Pinpoint the cell where the given text exists, returning its (X, Y) midpoint coordinate. 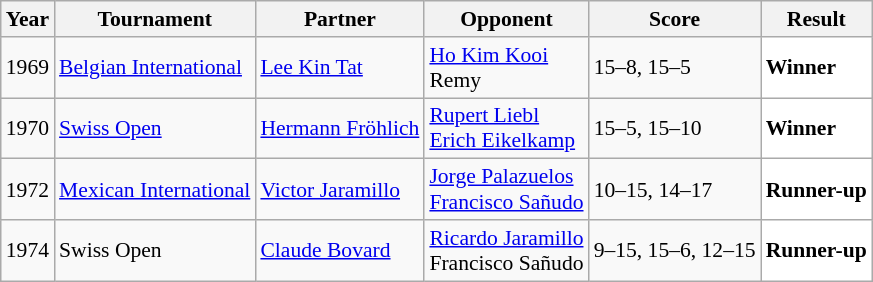
Score (675, 19)
1969 (28, 68)
Result (816, 19)
Jorge Palazuelos Francisco Sañudo (506, 190)
9–15, 15–6, 12–15 (675, 250)
1974 (28, 250)
Ho Kim Kooi Remy (506, 68)
Victor Jaramillo (340, 190)
Lee Kin Tat (340, 68)
10–15, 14–17 (675, 190)
15–5, 15–10 (675, 128)
Claude Bovard (340, 250)
15–8, 15–5 (675, 68)
Partner (340, 19)
Tournament (154, 19)
Year (28, 19)
Opponent (506, 19)
Ricardo Jaramillo Francisco Sañudo (506, 250)
Mexican International (154, 190)
1970 (28, 128)
1972 (28, 190)
Rupert Liebl Erich Eikelkamp (506, 128)
Belgian International (154, 68)
Hermann Fröhlich (340, 128)
